Return the [x, y] coordinate for the center point of the cell that contains the specified text.  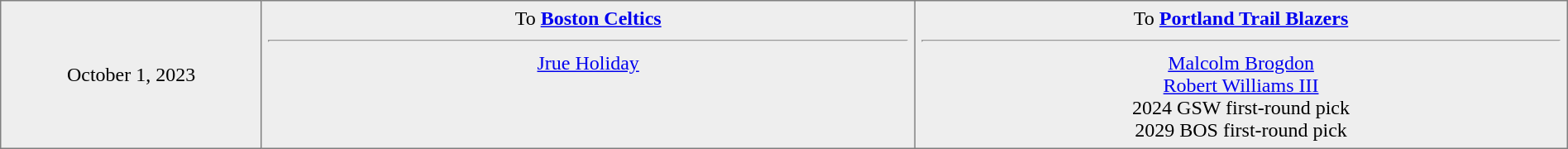
To Boston CelticsJrue Holiday [587, 74]
October 1, 2023 [131, 74]
To Portland Trail BlazersMalcolm BrogdonRobert Williams III2024 GSW first-round pick2029 BOS first-round pick [1241, 74]
